Determine the [X, Y] coordinate at the center of the cell enclosing the given text.  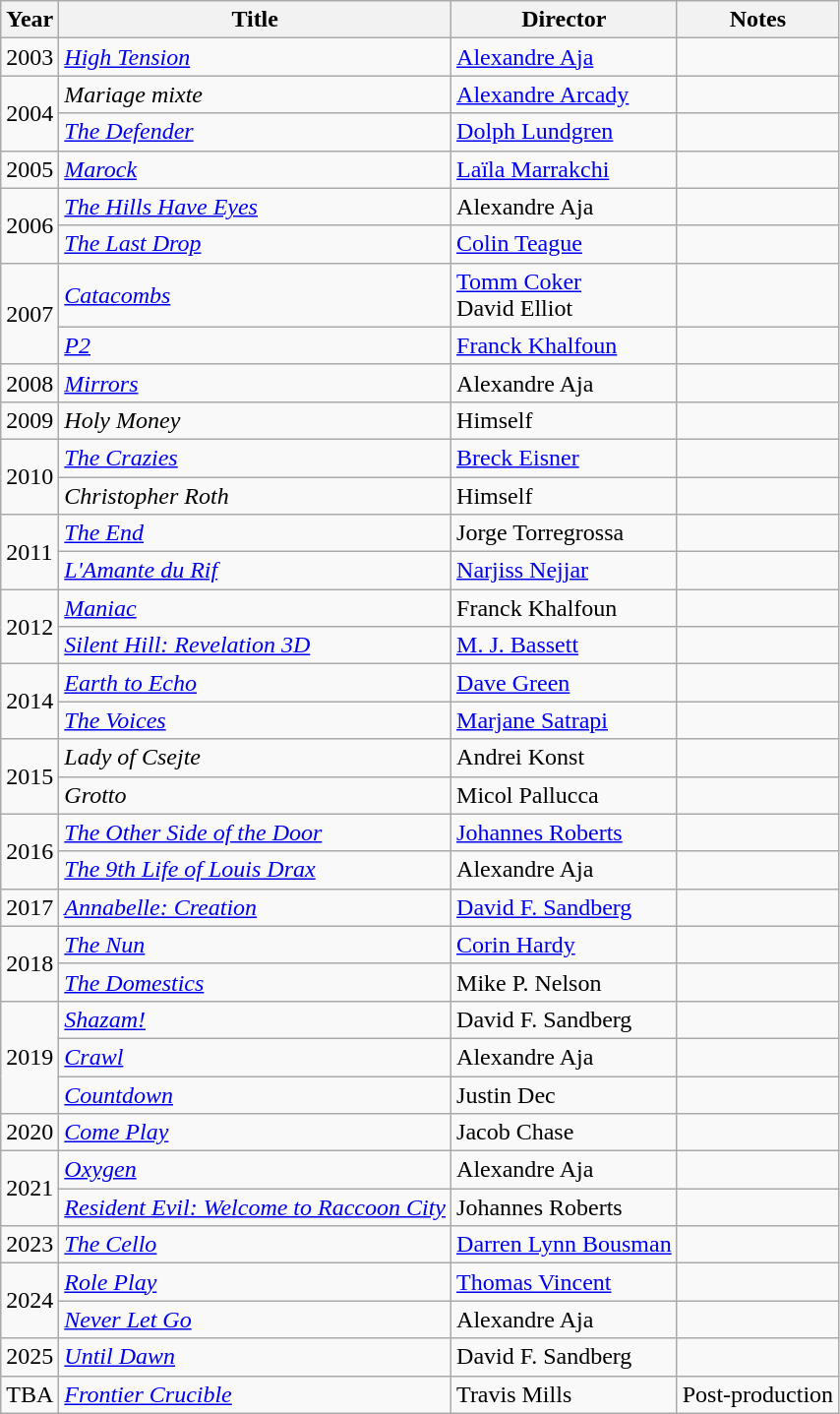
2008 [30, 383]
The Voices [256, 720]
2023 [30, 1245]
2009 [30, 420]
Holy Money [256, 420]
Laïla Marrakchi [565, 169]
2020 [30, 1133]
Darren Lynn Bousman [565, 1245]
2005 [30, 169]
TBA [30, 1394]
2024 [30, 1301]
Never Let Go [256, 1320]
2006 [30, 225]
The Nun [256, 945]
Frontier Crucible [256, 1394]
Mirrors [256, 383]
2012 [30, 627]
Shazam! [256, 1019]
2015 [30, 776]
The Defender [256, 132]
The Crazies [256, 458]
2021 [30, 1189]
Annabelle: Creation [256, 907]
The End [256, 533]
L'Amante du Rif [256, 571]
Post-production [757, 1394]
P2 [256, 345]
Maniac [256, 608]
The Other Side of the Door [256, 832]
Mariage mixte [256, 94]
Earth to Echo [256, 683]
Marock [256, 169]
Colin Teague [565, 244]
Justin Dec [565, 1095]
M. J. Bassett [565, 646]
High Tension [256, 57]
Silent Hill: Revelation 3D [256, 646]
2017 [30, 907]
Micol Pallucca [565, 795]
Oxygen [256, 1170]
Alexandre Arcady [565, 94]
Breck Eisner [565, 458]
The Last Drop [256, 244]
2003 [30, 57]
Corin Hardy [565, 945]
Countdown [256, 1095]
2010 [30, 476]
2004 [30, 113]
Andrei Konst [565, 758]
Notes [757, 20]
Title [256, 20]
The Hills Have Eyes [256, 207]
Catacombs [256, 295]
Role Play [256, 1282]
Narjiss Nejjar [565, 571]
Thomas Vincent [565, 1282]
Jacob Chase [565, 1133]
2025 [30, 1357]
2018 [30, 963]
Christopher Roth [256, 495]
2019 [30, 1057]
Lady of Csejte [256, 758]
Mike P. Nelson [565, 982]
2016 [30, 851]
2007 [30, 313]
The Domestics [256, 982]
Grotto [256, 795]
The Cello [256, 1245]
Tomm CokerDavid Elliot [565, 295]
2011 [30, 552]
The 9th Life of Louis Drax [256, 870]
Resident Evil: Welcome to Raccoon City [256, 1207]
Jorge Torregrossa [565, 533]
Director [565, 20]
Travis Mills [565, 1394]
Dave Green [565, 683]
Dolph Lundgren [565, 132]
Crawl [256, 1057]
Marjane Satrapi [565, 720]
Come Play [256, 1133]
Until Dawn [256, 1357]
Year [30, 20]
2014 [30, 702]
